Identify which cell holds the provided text, then report its (x, y) central coordinate. 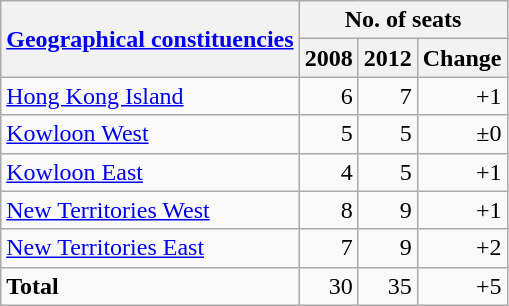
8 (328, 210)
No. of seats (403, 20)
2012 (388, 58)
Total (150, 286)
4 (328, 172)
Kowloon West (150, 134)
35 (388, 286)
Geographical constituencies (150, 39)
New Territories East (150, 248)
+2 (462, 248)
Change (462, 58)
30 (328, 286)
+5 (462, 286)
2008 (328, 58)
6 (328, 96)
Hong Kong Island (150, 96)
New Territories West (150, 210)
±0 (462, 134)
Kowloon East (150, 172)
